Output the [X, Y] coordinate of the center of the cell containing the given text.  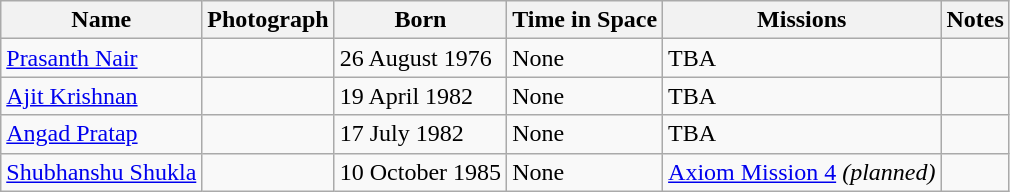
Axiom Mission 4 (planned) [802, 172]
17 July 1982 [420, 134]
Time in Space [585, 20]
26 August 1976 [420, 58]
19 April 1982 [420, 96]
Notes [975, 20]
Name [102, 20]
Born [420, 20]
Ajit Krishnan [102, 96]
10 October 1985 [420, 172]
Missions [802, 20]
Angad Pratap [102, 134]
Shubhanshu Shukla [102, 172]
Prasanth Nair [102, 58]
Photograph [268, 20]
